Scan for the cell matching the given text and deliver its [X, Y] coordinate at center. 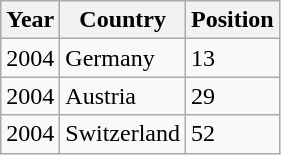
Austria [123, 96]
29 [233, 96]
Switzerland [123, 134]
Year [30, 20]
Position [233, 20]
13 [233, 58]
Germany [123, 58]
52 [233, 134]
Country [123, 20]
